Provide the (x, y) coordinate of the cell's center where the given text is located.  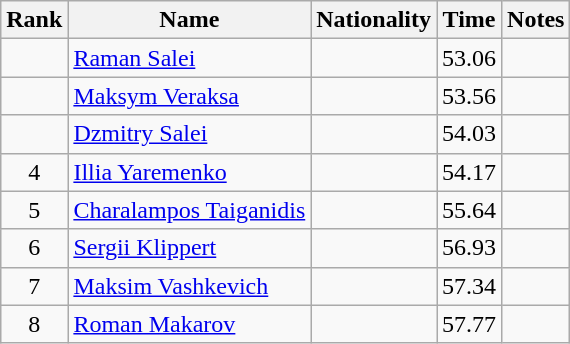
Maksim Vashkevich (190, 286)
Roman Makarov (190, 324)
5 (34, 210)
54.17 (468, 172)
4 (34, 172)
Sergii Klippert (190, 248)
7 (34, 286)
Nationality (374, 20)
6 (34, 248)
Maksym Veraksa (190, 96)
Name (190, 20)
Charalampos Taiganidis (190, 210)
56.93 (468, 248)
8 (34, 324)
Notes (536, 20)
55.64 (468, 210)
57.34 (468, 286)
Illia Yaremenko (190, 172)
57.77 (468, 324)
Rank (34, 20)
53.56 (468, 96)
53.06 (468, 58)
Dzmitry Salei (190, 134)
Time (468, 20)
Raman Salei (190, 58)
54.03 (468, 134)
